For the text-containing cell, return its midpoint in [x, y] coordinate format. 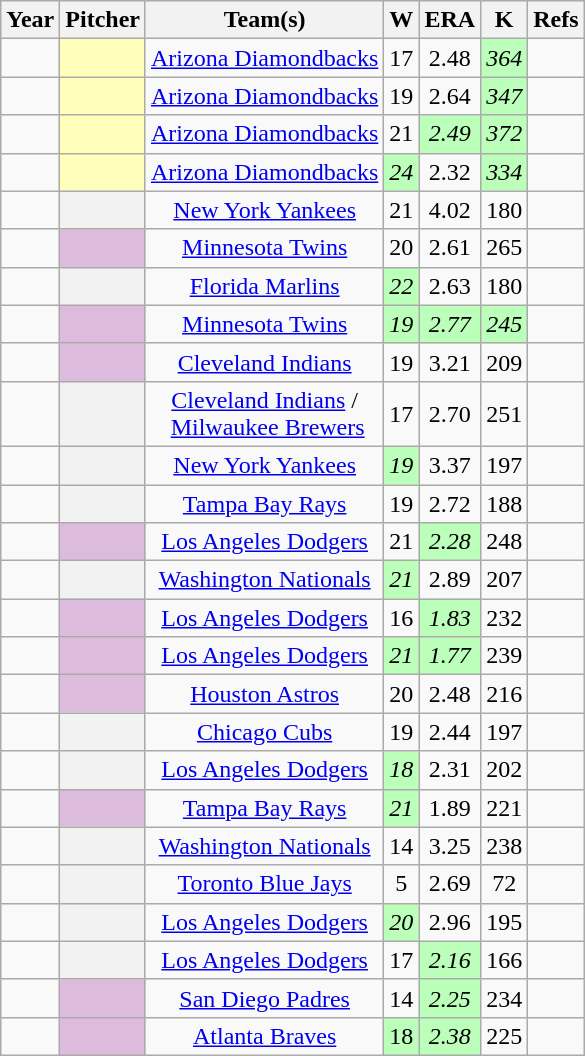
347 [504, 96]
2.96 [450, 922]
San Diego Padres [264, 998]
265 [504, 248]
2.38 [450, 1036]
209 [504, 362]
251 [504, 414]
22 [402, 286]
Houston Astros [264, 694]
216 [504, 694]
234 [504, 998]
16 [402, 618]
3.21 [450, 362]
Florida Marlins [264, 286]
3.37 [450, 465]
1.89 [450, 808]
166 [504, 960]
2.49 [450, 134]
1.83 [450, 618]
W [402, 20]
195 [504, 922]
ERA [450, 20]
72 [504, 884]
Chicago Cubs [264, 732]
2.64 [450, 96]
2.70 [450, 414]
248 [504, 542]
2.63 [450, 286]
238 [504, 846]
Pitcher [103, 20]
225 [504, 1036]
3.25 [450, 846]
221 [504, 808]
Team(s) [264, 20]
2.25 [450, 998]
364 [504, 58]
188 [504, 503]
Cleveland Indians [264, 362]
4.02 [450, 210]
1.77 [450, 656]
5 [402, 884]
24 [402, 172]
232 [504, 618]
2.89 [450, 580]
2.32 [450, 172]
2.77 [450, 324]
245 [504, 324]
2.28 [450, 542]
2.44 [450, 732]
239 [504, 656]
2.72 [450, 503]
2.16 [450, 960]
Atlanta Braves [264, 1036]
2.31 [450, 770]
334 [504, 172]
Refs [556, 20]
Toronto Blue Jays [264, 884]
Cleveland Indians / Milwaukee Brewers [264, 414]
207 [504, 580]
202 [504, 770]
372 [504, 134]
K [504, 20]
2.69 [450, 884]
Year [30, 20]
2.61 [450, 248]
